Provide the [x, y] coordinate of the cell's center where the given text is located.  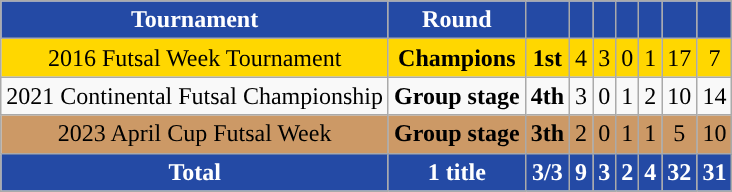
2021 Continental Futsal Championship [195, 96]
Champions [456, 58]
7 [714, 58]
Total [195, 172]
3/3 [547, 172]
Tournament [195, 20]
1 title [456, 172]
17 [680, 58]
32 [680, 172]
1st [547, 58]
Round [456, 20]
31 [714, 172]
3th [547, 134]
2016 Futsal Week Tournament [195, 58]
5 [680, 134]
2023 April Cup Futsal Week [195, 134]
14 [714, 96]
9 [582, 172]
4th [547, 96]
